Extract the (x, y) coordinate from the center of the cell holding the provided text.  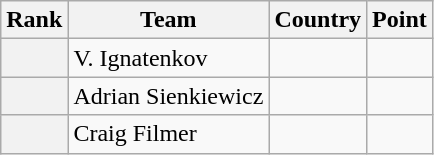
Point (400, 20)
V. Ignatenkov (168, 58)
Adrian Sienkiewicz (168, 96)
Craig Filmer (168, 134)
Country (318, 20)
Rank (34, 20)
Team (168, 20)
